Provide the [X, Y] coordinate of the cell's center where the given text is located.  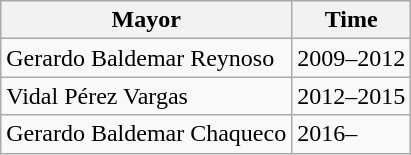
Mayor [146, 20]
Gerardo Baldemar Reynoso [146, 58]
Time [352, 20]
2012–2015 [352, 96]
Gerardo Baldemar Chaqueco [146, 134]
2016– [352, 134]
2009–2012 [352, 58]
Vidal Pérez Vargas [146, 96]
